Scan for the cell matching the given text and deliver its (X, Y) coordinate at center. 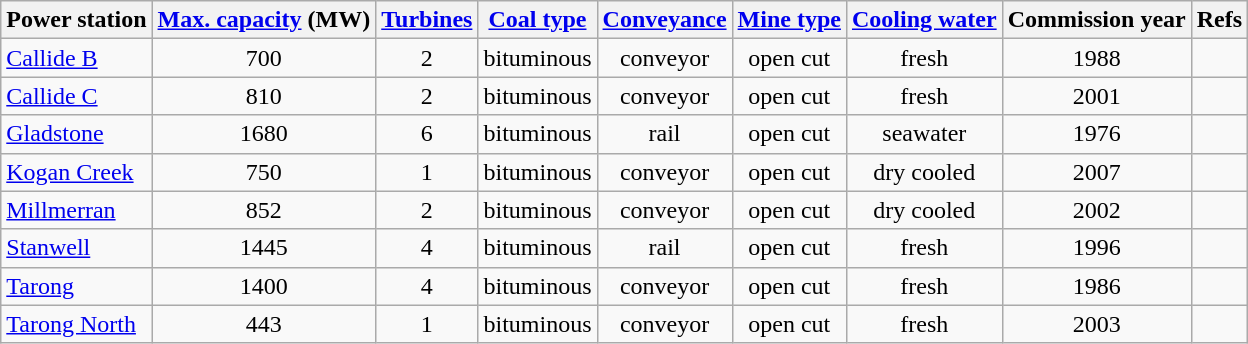
700 (264, 58)
1680 (264, 134)
1986 (1096, 286)
750 (264, 172)
2007 (1096, 172)
Mine type (789, 20)
Tarong North (76, 324)
2003 (1096, 324)
1400 (264, 286)
Conveyance (664, 20)
2002 (1096, 210)
Callide C (76, 96)
Tarong (76, 286)
443 (264, 324)
Cooling water (924, 20)
Refs (1219, 20)
Gladstone (76, 134)
810 (264, 96)
1996 (1096, 248)
6 (427, 134)
852 (264, 210)
2001 (1096, 96)
Power station (76, 20)
Max. capacity (MW) (264, 20)
Stanwell (76, 248)
Kogan Creek (76, 172)
Commission year (1096, 20)
Turbines (427, 20)
Coal type (538, 20)
1976 (1096, 134)
Millmerran (76, 210)
1445 (264, 248)
seawater (924, 134)
1988 (1096, 58)
Callide B (76, 58)
